Output the (x, y) coordinate of the center of the cell containing the given text.  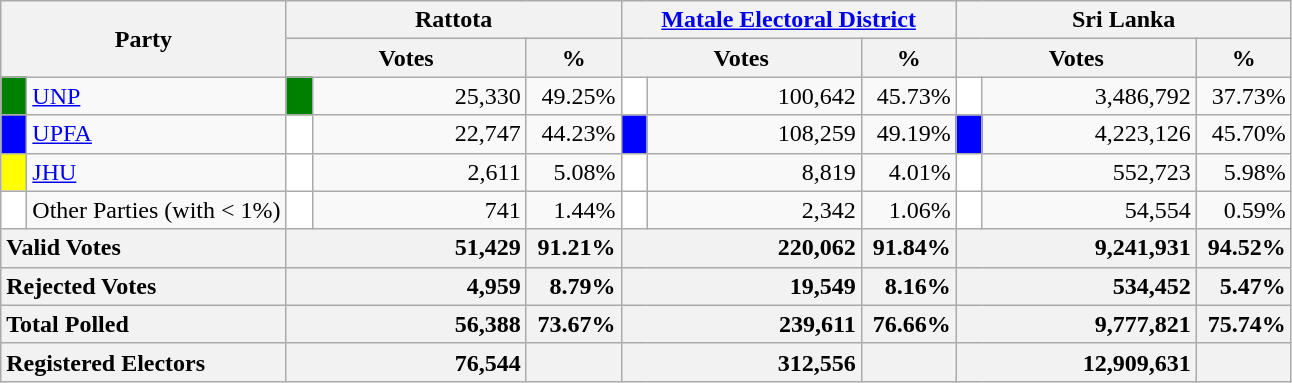
94.52% (1244, 248)
5.47% (1244, 286)
0.59% (1244, 210)
91.21% (574, 248)
JHU (156, 172)
76.66% (908, 324)
25,330 (419, 96)
75.74% (1244, 324)
534,452 (1076, 286)
51,429 (406, 248)
4,223,126 (1089, 134)
552,723 (1089, 172)
49.25% (574, 96)
3,486,792 (1089, 96)
44.23% (574, 134)
Registered Electors (144, 362)
741 (419, 210)
5.08% (574, 172)
Matale Electoral District (788, 20)
19,549 (741, 286)
UNP (156, 96)
73.67% (574, 324)
Rejected Votes (144, 286)
Sri Lanka (1124, 20)
5.98% (1244, 172)
4.01% (908, 172)
37.73% (1244, 96)
2,342 (754, 210)
312,556 (741, 362)
2,611 (419, 172)
12,909,631 (1076, 362)
49.19% (908, 134)
8.16% (908, 286)
239,611 (741, 324)
8.79% (574, 286)
100,642 (754, 96)
56,388 (406, 324)
108,259 (754, 134)
54,554 (1089, 210)
220,062 (741, 248)
1.06% (908, 210)
1.44% (574, 210)
UPFA (156, 134)
45.73% (908, 96)
91.84% (908, 248)
Valid Votes (144, 248)
45.70% (1244, 134)
9,777,821 (1076, 324)
8,819 (754, 172)
Party (144, 39)
4,959 (406, 286)
Rattota (454, 20)
76,544 (406, 362)
9,241,931 (1076, 248)
22,747 (419, 134)
Total Polled (144, 324)
Other Parties (with < 1%) (156, 210)
